Determine the (X, Y) coordinate at the center of the cell enclosing the given text.  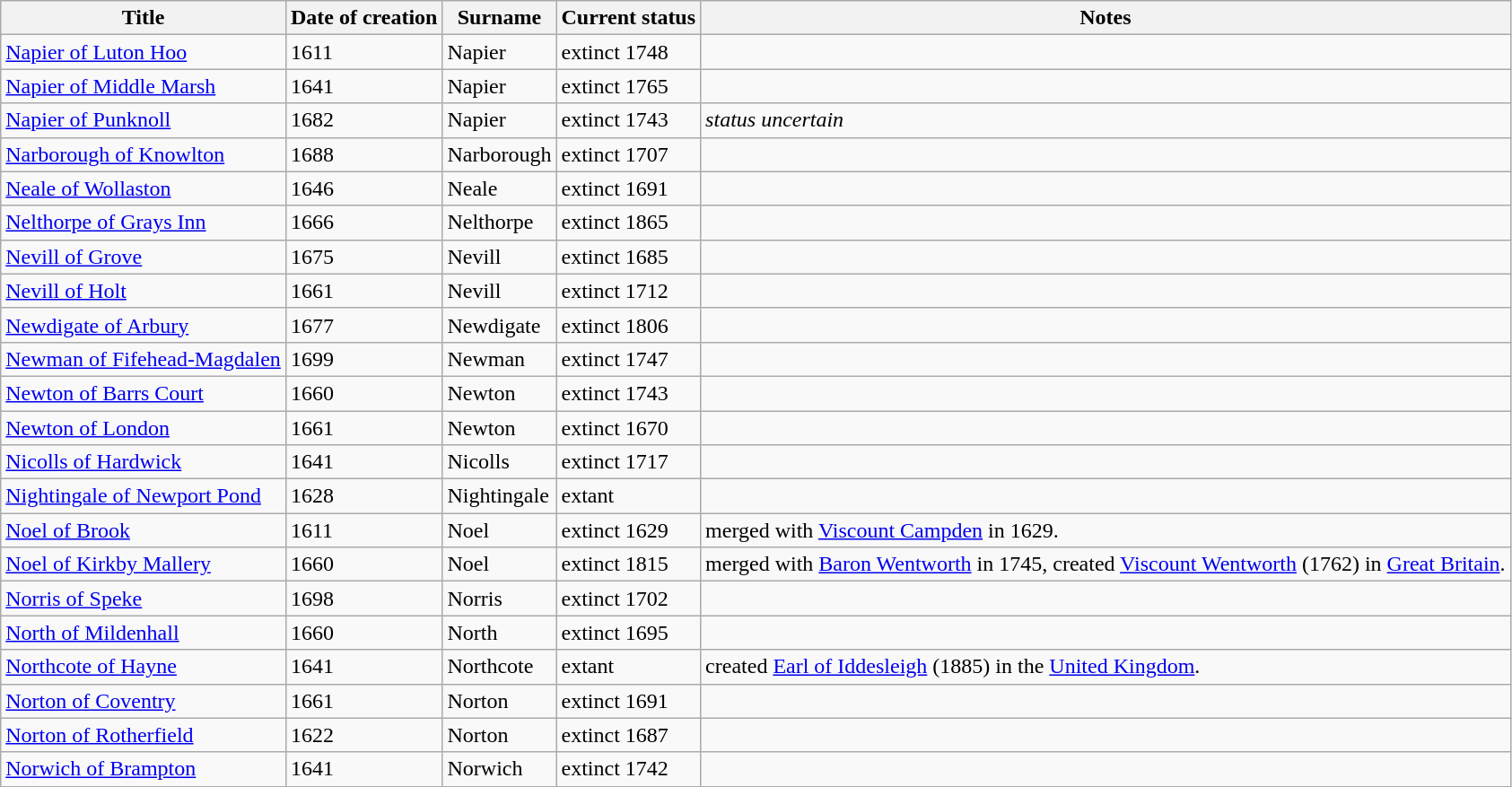
extinct 1687 (628, 735)
extinct 1629 (628, 530)
Title (144, 18)
Norris of Speke (144, 599)
Newman of Fifehead-Magdalen (144, 359)
1677 (364, 325)
Noel of Brook (144, 530)
Nicolls (499, 462)
extinct 1748 (628, 52)
merged with Viscount Campden in 1629. (1106, 530)
Norwich of Brampton (144, 769)
extinct 1747 (628, 359)
1682 (364, 120)
Nevill of Holt (144, 291)
Norton of Coventry (144, 701)
extinct 1685 (628, 257)
Neale (499, 188)
Newdigate (499, 325)
extinct 1702 (628, 599)
Nightingale (499, 496)
extinct 1717 (628, 462)
Nelthorpe of Grays Inn (144, 223)
Norwich (499, 769)
Norris (499, 599)
extinct 1742 (628, 769)
extinct 1865 (628, 223)
extinct 1695 (628, 633)
Nightingale of Newport Pond (144, 496)
extinct 1712 (628, 291)
extinct 1765 (628, 86)
extinct 1806 (628, 325)
Nevill of Grove (144, 257)
1699 (364, 359)
merged with Baron Wentworth in 1745, created Viscount Wentworth (1762) in Great Britain. (1106, 564)
Nicolls of Hardwick (144, 462)
Northcote of Hayne (144, 667)
Current status (628, 18)
Newton of Barrs Court (144, 393)
extinct 1670 (628, 428)
Neale of Wollaston (144, 188)
Napier of Middle Marsh (144, 86)
Norton of Rotherfield (144, 735)
Narborough of Knowlton (144, 154)
1698 (364, 599)
Noel of Kirkby Mallery (144, 564)
Nelthorpe (499, 223)
1666 (364, 223)
1622 (364, 735)
North (499, 633)
extinct 1707 (628, 154)
1688 (364, 154)
Date of creation (364, 18)
status uncertain (1106, 120)
1646 (364, 188)
1675 (364, 257)
extinct 1815 (628, 564)
Northcote (499, 667)
North of Mildenhall (144, 633)
Napier of Luton Hoo (144, 52)
Newton of London (144, 428)
Notes (1106, 18)
Napier of Punknoll (144, 120)
Surname (499, 18)
1628 (364, 496)
created Earl of Iddesleigh (1885) in the United Kingdom. (1106, 667)
Narborough (499, 154)
Newman (499, 359)
Newdigate of Arbury (144, 325)
